Detect which cell encompasses the target text, then output its (X, Y) center coordinate. 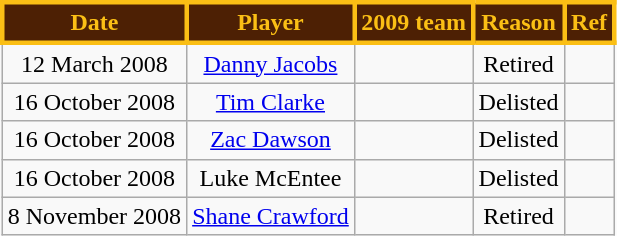
2009 team (414, 22)
Ref (589, 22)
Date (94, 22)
12 March 2008 (94, 63)
Danny Jacobs (271, 63)
8 November 2008 (94, 216)
Reason (518, 22)
Player (271, 22)
Luke McEntee (271, 178)
Zac Dawson (271, 140)
Shane Crawford (271, 216)
Tim Clarke (271, 102)
